Capture the cell that displays the provided text and extract its (X, Y) central coordinate. 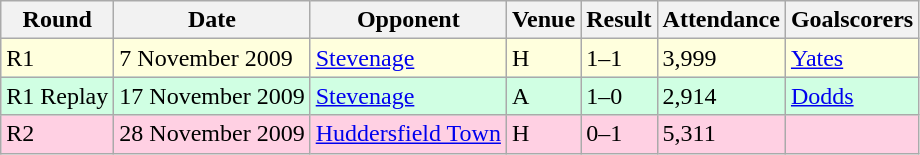
0–1 (619, 134)
Huddersfield Town (408, 134)
Date (212, 20)
Attendance (721, 20)
Venue (543, 20)
R1 Replay (58, 96)
Round (58, 20)
Dodds (852, 96)
1–1 (619, 58)
R1 (58, 58)
Goalscorers (852, 20)
7 November 2009 (212, 58)
Result (619, 20)
17 November 2009 (212, 96)
A (543, 96)
Opponent (408, 20)
1–0 (619, 96)
R2 (58, 134)
Yates (852, 58)
3,999 (721, 58)
28 November 2009 (212, 134)
5,311 (721, 134)
2,914 (721, 96)
